Find where the given text appears and provide that cell's center as [X, Y] coordinate. 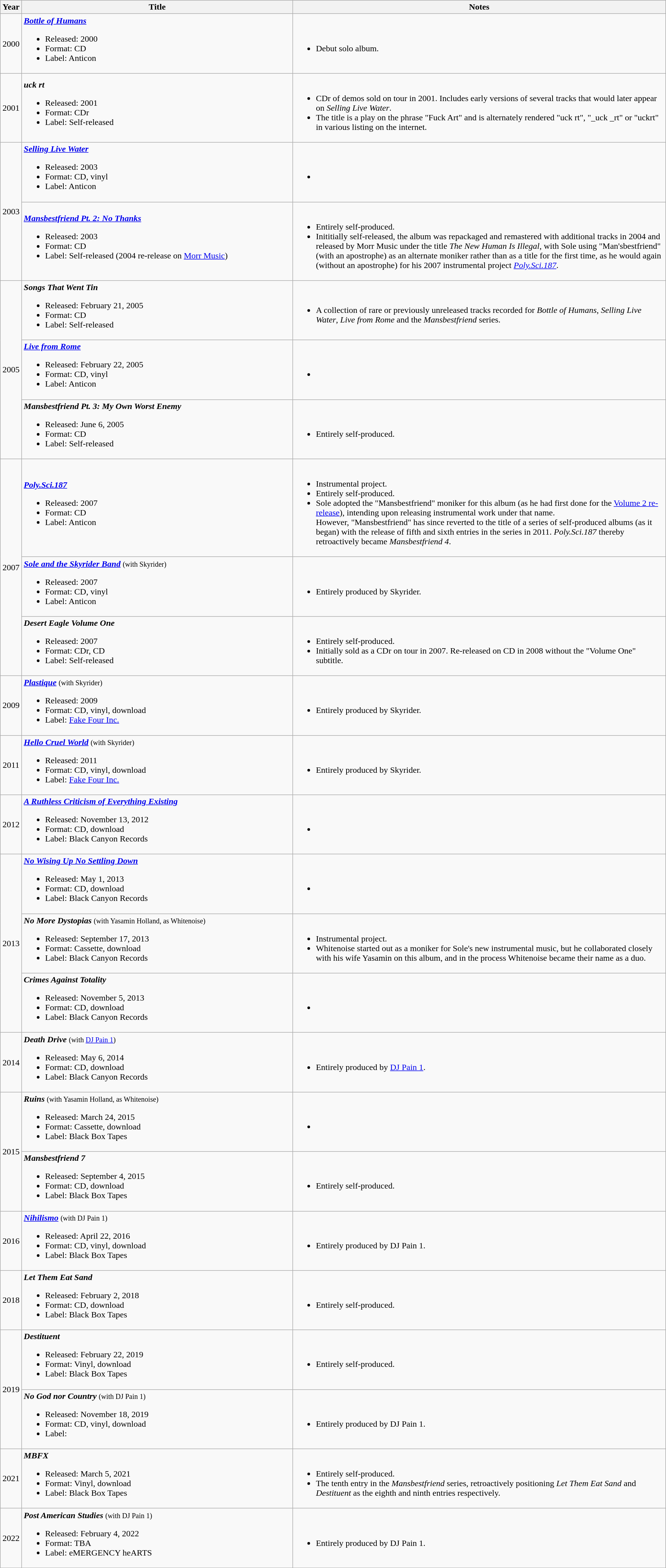
No More Dystopias (with Yasamin Holland, as Whitenoise)Released: September 17, 2013Format: Cassette, downloadLabel: Black Canyon Records [157, 943]
A Ruthless Criticism of Everything ExistingReleased: November 13, 2012Format: CD, downloadLabel: Black Canyon Records [157, 824]
Death Drive (with DJ Pain 1)Released: May 6, 2014Format: CD, downloadLabel: Black Canyon Records [157, 1062]
2019 [11, 1389]
2005 [11, 369]
Plastique (with Skyrider)Released: 2009Format: CD, vinyl, downloadLabel: Fake Four Inc. [157, 706]
Entirely self-produced.Initially sold as a CDr on tour in 2007. Re-released on CD in 2008 without the "Volume One" subtitle. [479, 646]
Crimes Against TotalityReleased: November 5, 2013Format: CD, downloadLabel: Black Canyon Records [157, 1003]
Post American Studies (with DJ Pain 1)Released: February 4, 2022Format: TBALabel: eMERGENCY heARTS [157, 1538]
2021 [11, 1479]
2012 [11, 824]
2000 [11, 43]
Mansbestfriend 7Released: September 4, 2015Format: CD, downloadLabel: Black Box Tapes [157, 1181]
Poly.Sci.187Released: 2007Format: CDLabel: Anticon [157, 508]
2013 [11, 943]
2015 [11, 1152]
MBFXReleased: March 5, 2021Format: Vinyl, downloadLabel: Black Box Tapes [157, 1479]
2011 [11, 765]
Title [157, 7]
2009 [11, 706]
Mansbestfriend Pt. 3: My Own Worst EnemyReleased: June 6, 2005Format: CDLabel: Self-released [157, 429]
No Wising Up No Settling DownReleased: May 1, 2013Format: CD, downloadLabel: Black Canyon Records [157, 884]
Hello Cruel World (with Skyrider)Released: 2011Format: CD, vinyl, downloadLabel: Fake Four Inc. [157, 765]
Mansbestfriend Pt. 2: No ThanksReleased: 2003Format: CDLabel: Self-released (2004 re-release on Morr Music) [157, 241]
uck rtReleased: 2001Format: CDrLabel: Self-released [157, 108]
Let Them Eat SandReleased: February 2, 2018Format: CD, downloadLabel: Black Box Tapes [157, 1300]
Ruins (with Yasamin Holland, as Whitenoise)Released: March 24, 2015Format: Cassette, downloadLabel: Black Box Tapes [157, 1122]
Notes [479, 7]
A collection of rare or previously unreleased tracks recorded for Bottle of Humans, Selling Live Water, Live from Rome and the Mansbestfriend series. [479, 310]
2003 [11, 211]
2018 [11, 1300]
Nihilismo (with DJ Pain 1)Released: April 22, 2016Format: CD, vinyl, downloadLabel: Black Box Tapes [157, 1241]
Selling Live WaterReleased: 2003Format: CD, vinylLabel: Anticon [157, 172]
2007 [11, 567]
2016 [11, 1241]
Live from RomeReleased: February 22, 2005Format: CD, vinylLabel: Anticon [157, 369]
Debut solo album. [479, 43]
2022 [11, 1538]
Bottle of HumansReleased: 2000Format: CDLabel: Anticon [157, 43]
Sole and the Skyrider Band (with Skyrider)Released: 2007Format: CD, vinylLabel: Anticon [157, 587]
DestituentReleased: February 22, 2019Format: Vinyl, downloadLabel: Black Box Tapes [157, 1360]
Songs That Went TinReleased: February 21, 2005Format: CDLabel: Self-released [157, 310]
Desert Eagle Volume OneReleased: 2007Format: CDr, CDLabel: Self-released [157, 646]
2014 [11, 1062]
2001 [11, 108]
No God nor Country (with DJ Pain 1)Released: November 18, 2019Format: CD, vinyl, downloadLabel: [157, 1419]
Year [11, 7]
